Pinpoint the cell where the given text exists, returning its (x, y) midpoint coordinate. 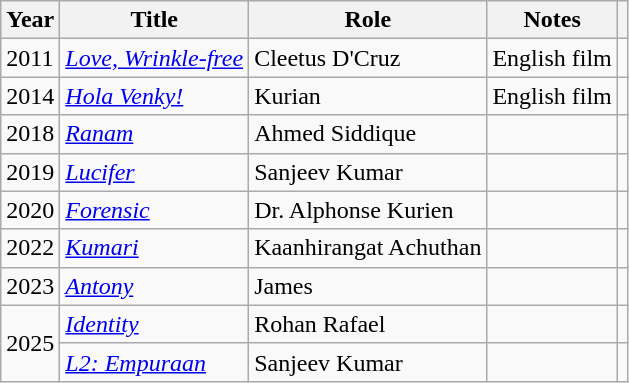
Ranam (154, 134)
2025 (30, 343)
Cleetus D'Cruz (368, 58)
Year (30, 20)
Identity (154, 324)
Dr. Alphonse Kurien (368, 210)
Forensic (154, 210)
Rohan Rafael (368, 324)
2023 (30, 286)
2014 (30, 96)
2018 (30, 134)
Kaanhirangat Achuthan (368, 248)
Kumari (154, 248)
2020 (30, 210)
Love, Wrinkle-free (154, 58)
2019 (30, 172)
2011 (30, 58)
Kurian (368, 96)
Notes (552, 20)
Ahmed Siddique (368, 134)
Antony (154, 286)
Role (368, 20)
L2: Empuraan (154, 362)
Title (154, 20)
Lucifer (154, 172)
Hola Venky! (154, 96)
James (368, 286)
2022 (30, 248)
